Extract the [x, y] coordinate from the center of the cell holding the provided text.  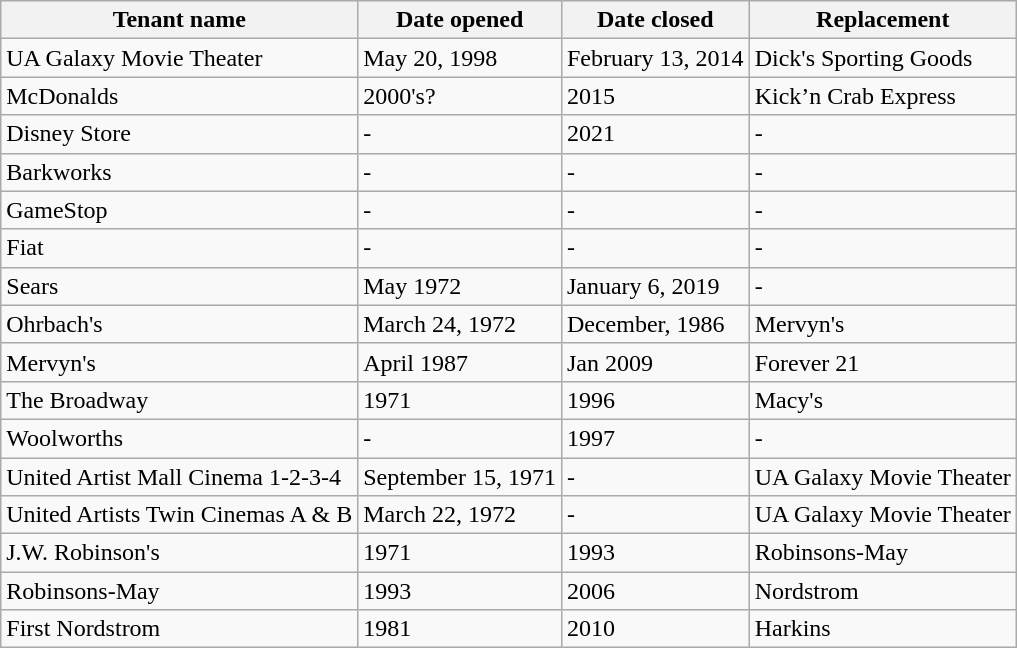
February 13, 2014 [655, 58]
2021 [655, 134]
September 15, 1971 [460, 477]
First Nordstrom [180, 629]
1996 [655, 400]
Forever 21 [882, 362]
United Artists Twin Cinemas A & B [180, 515]
2000's? [460, 96]
April 1987 [460, 362]
Barkworks [180, 172]
1981 [460, 629]
December, 1986 [655, 324]
Jan 2009 [655, 362]
March 24, 1972 [460, 324]
Kick’n Crab Express [882, 96]
2010 [655, 629]
Ohrbach's [180, 324]
2006 [655, 591]
J.W. Robinson's [180, 553]
United Artist Mall Cinema 1-2-3-4 [180, 477]
Tenant name [180, 20]
March 22, 1972 [460, 515]
Date closed [655, 20]
2015 [655, 96]
May 20, 1998 [460, 58]
Replacement [882, 20]
GameStop [180, 210]
McDonalds [180, 96]
Dick's Sporting Goods [882, 58]
Sears [180, 286]
Fiat [180, 248]
January 6, 2019 [655, 286]
The Broadway [180, 400]
May 1972 [460, 286]
Macy's [882, 400]
Disney Store [180, 134]
1997 [655, 438]
Woolworths [180, 438]
Nordstrom [882, 591]
Harkins [882, 629]
Date opened [460, 20]
